Scan for the cell matching the given text and deliver its [x, y] coordinate at center. 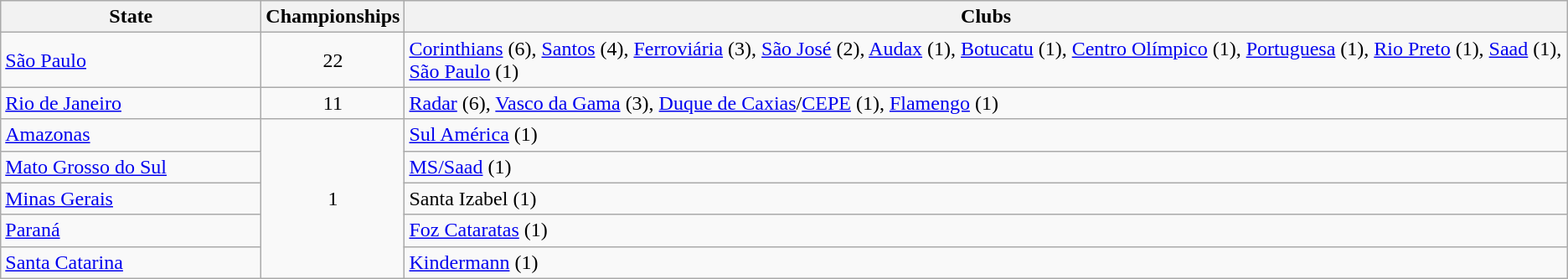
Rio de Janeiro [131, 103]
São Paulo [131, 60]
Paraná [131, 230]
1 [333, 199]
11 [333, 103]
Clubs [986, 17]
Santa Izabel (1) [986, 199]
Minas Gerais [131, 199]
Santa Catarina [131, 262]
Sul América (1) [986, 135]
Radar (6), Vasco da Gama (3), Duque de Caxias/CEPE (1), Flamengo (1) [986, 103]
Kindermann (1) [986, 262]
Championships [333, 17]
Foz Cataratas (1) [986, 230]
MS/Saad (1) [986, 167]
State [131, 17]
Amazonas [131, 135]
22 [333, 60]
Mato Grosso do Sul [131, 167]
